Return the (x, y) coordinate for the center point of the cell that contains the specified text.  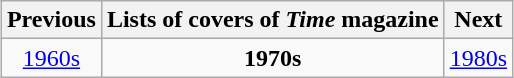
1980s (478, 58)
1960s (51, 58)
Next (478, 20)
Lists of covers of Time magazine (272, 20)
Previous (51, 20)
1970s (272, 58)
